Return the (X, Y) coordinate for the center point of the cell that contains the specified text.  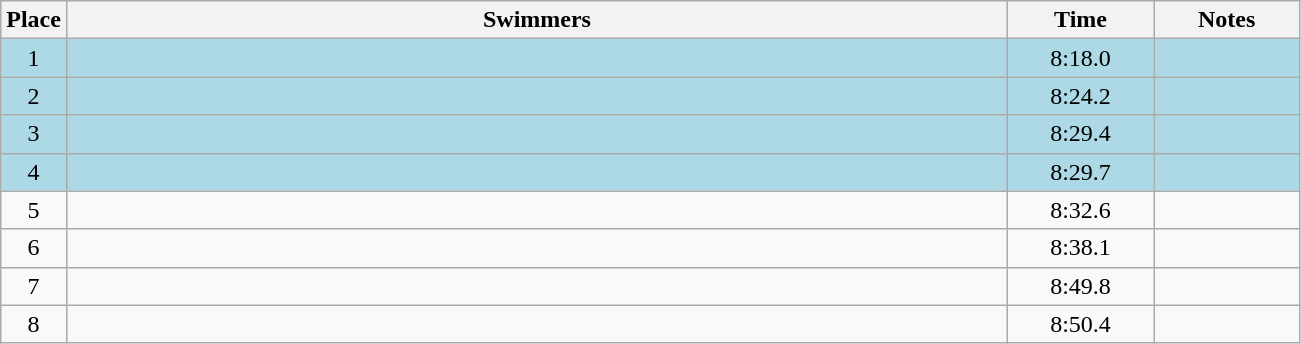
Place (34, 20)
1 (34, 58)
Time (1081, 20)
8 (34, 324)
8:18.0 (1081, 58)
8:24.2 (1081, 96)
7 (34, 286)
8:29.4 (1081, 134)
8:29.7 (1081, 172)
8:38.1 (1081, 248)
4 (34, 172)
6 (34, 248)
5 (34, 210)
8:49.8 (1081, 286)
Swimmers (536, 20)
8:32.6 (1081, 210)
8:50.4 (1081, 324)
3 (34, 134)
2 (34, 96)
Notes (1227, 20)
